Determine the [x, y] coordinate at the center of the cell enclosing the given text.  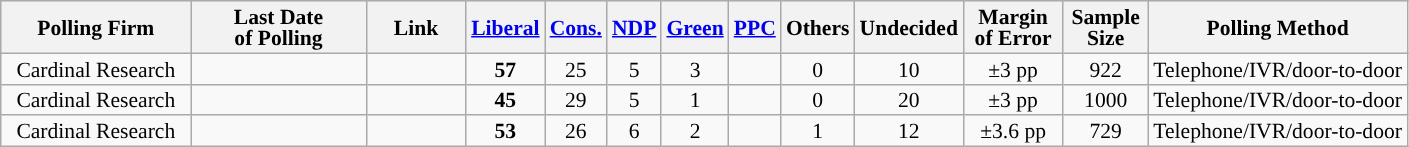
Green [694, 27]
25 [576, 68]
Others [818, 27]
Polling Method [1278, 27]
SampleSize [1106, 27]
±3.6 pp [1013, 132]
Last Dateof Polling [278, 27]
29 [576, 100]
922 [1106, 68]
10 [909, 68]
Undecided [909, 27]
3 [694, 68]
57 [505, 68]
PPC [755, 27]
NDP [634, 27]
729 [1106, 132]
26 [576, 132]
45 [505, 100]
Link [416, 27]
1000 [1106, 100]
6 [634, 132]
Liberal [505, 27]
20 [909, 100]
Cons. [576, 27]
12 [909, 132]
Marginof Error [1013, 27]
53 [505, 132]
Polling Firm [96, 27]
2 [694, 132]
